Identify which cell holds the provided text, then report its [X, Y] central coordinate. 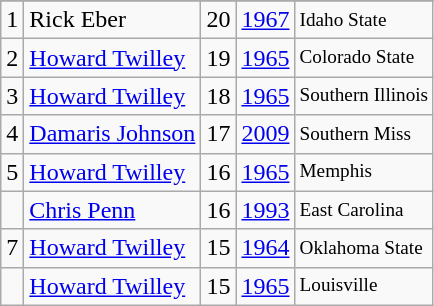
East Carolina [364, 210]
1967 [266, 20]
18 [218, 96]
1964 [266, 248]
2 [12, 58]
Louisville [364, 286]
5 [12, 172]
2009 [266, 134]
20 [218, 20]
7 [12, 248]
Rick Eber [112, 20]
Oklahoma State [364, 248]
Damaris Johnson [112, 134]
Idaho State [364, 20]
19 [218, 58]
4 [12, 134]
Colorado State [364, 58]
1993 [266, 210]
Memphis [364, 172]
17 [218, 134]
1 [12, 20]
Southern Illinois [364, 96]
3 [12, 96]
Southern Miss [364, 134]
Chris Penn [112, 210]
